Return [X, Y] of the center of cell containing provided text 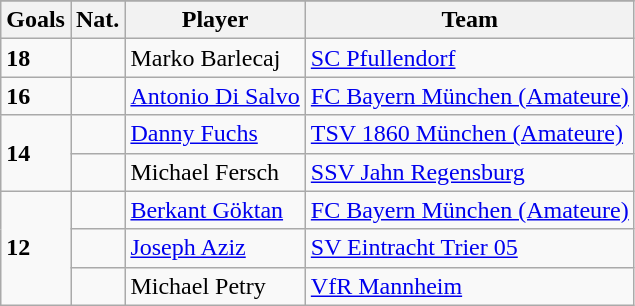
SC Pfullendorf [470, 58]
16 [36, 96]
18 [36, 58]
Nat. [97, 20]
12 [36, 248]
SSV Jahn Regensburg [470, 172]
Danny Fuchs [215, 134]
Michael Petry [215, 286]
SV Eintracht Trier 05 [470, 248]
Michael Fersch [215, 172]
VfR Mannheim [470, 286]
Joseph Aziz [215, 248]
Goals [36, 20]
TSV 1860 München (Amateure) [470, 134]
Team [470, 20]
Marko Barlecaj [215, 58]
Antonio Di Salvo [215, 96]
Berkant Göktan [215, 210]
14 [36, 153]
Player [215, 20]
